Pinpoint the cell where the given text exists, returning its [X, Y] midpoint coordinate. 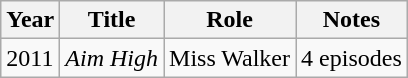
Title [112, 20]
4 episodes [352, 58]
Year [30, 20]
Role [230, 20]
Miss Walker [230, 58]
2011 [30, 58]
Notes [352, 20]
Aim High [112, 58]
